Find where the given text appears and provide that cell's center as [x, y] coordinate. 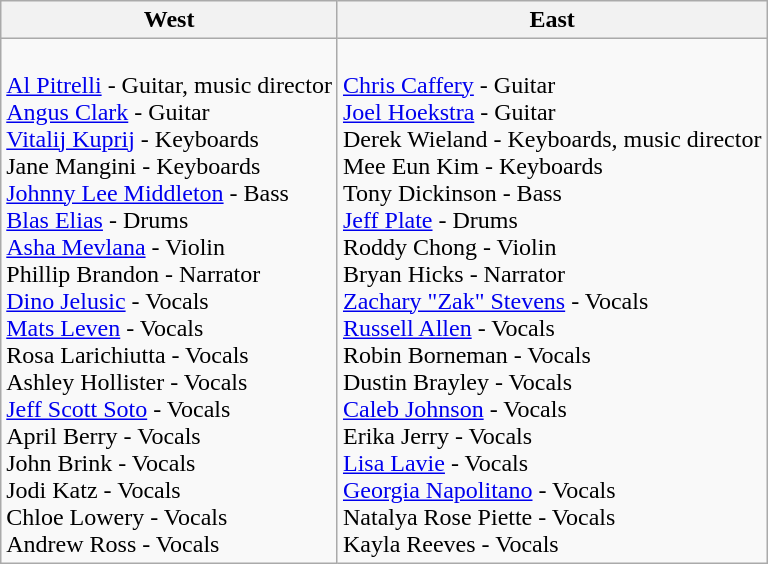
East [552, 20]
West [170, 20]
